Provide the [X, Y] coordinate of the cell's center where the given text is located.  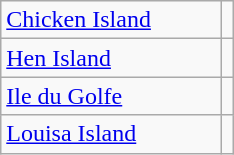
Ile du Golfe [112, 96]
Louisa Island [112, 134]
Hen Island [112, 58]
Chicken Island [112, 20]
